Pinpoint the cell where the given text exists, returning its [X, Y] midpoint coordinate. 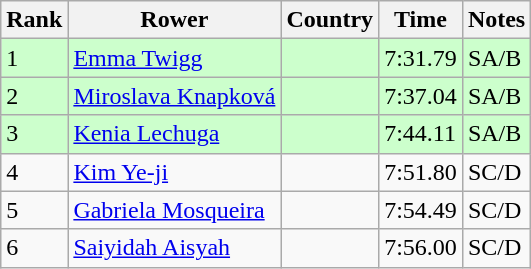
Emma Twigg [174, 58]
1 [34, 58]
3 [34, 134]
Gabriela Mosqueira [174, 210]
7:51.80 [421, 172]
4 [34, 172]
7:56.00 [421, 248]
Miroslava Knapková [174, 96]
Notes [496, 20]
2 [34, 96]
Time [421, 20]
Country [330, 20]
Saiyidah Aisyah [174, 248]
Rower [174, 20]
Rank [34, 20]
Kenia Lechuga [174, 134]
7:31.79 [421, 58]
7:37.04 [421, 96]
Kim Ye-ji [174, 172]
7:54.49 [421, 210]
6 [34, 248]
5 [34, 210]
7:44.11 [421, 134]
